Pinpoint the cell where the given text exists, returning its [X, Y] midpoint coordinate. 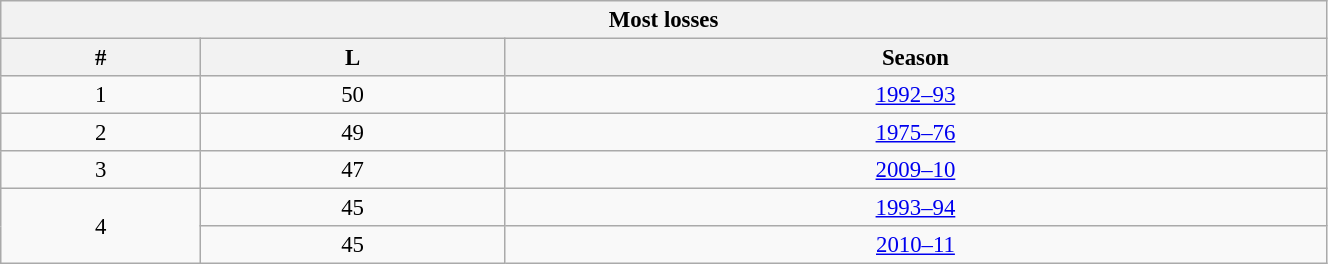
1 [101, 95]
50 [353, 95]
Season [915, 58]
2010–11 [915, 245]
2009–10 [915, 170]
# [101, 58]
49 [353, 133]
1993–94 [915, 208]
47 [353, 170]
1992–93 [915, 95]
3 [101, 170]
Most losses [664, 20]
4 [101, 226]
L [353, 58]
1975–76 [915, 133]
2 [101, 133]
